Locate the cell with the specified text and output its (X, Y) center coordinate. 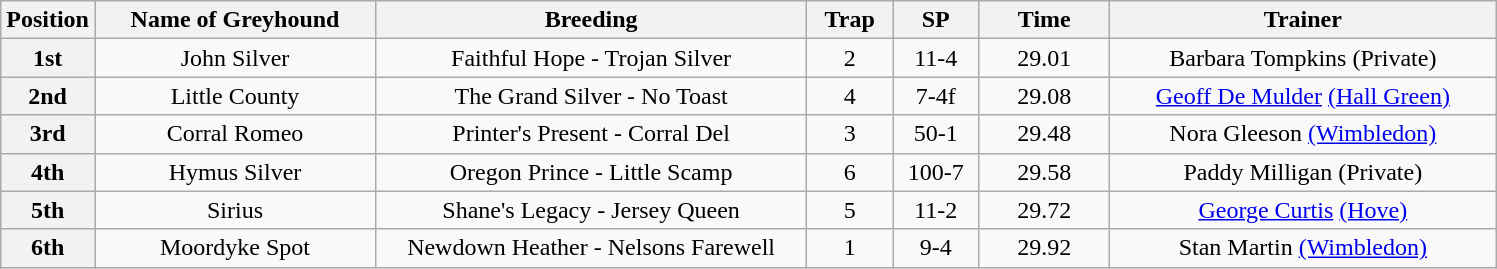
Barbara Tompkins (Private) (1303, 58)
1st (48, 58)
29.01 (1044, 58)
6 (850, 172)
6th (48, 248)
Oregon Prince - Little Scamp (592, 172)
Name of Greyhound (234, 20)
7-4f (936, 96)
The Grand Silver - No Toast (592, 96)
9-4 (936, 248)
11-4 (936, 58)
29.58 (1044, 172)
Position (48, 20)
2nd (48, 96)
Newdown Heather - Nelsons Farewell (592, 248)
4th (48, 172)
Nora Gleeson (Wimbledon) (1303, 134)
Corral Romeo (234, 134)
Shane's Legacy - Jersey Queen (592, 210)
Breeding (592, 20)
29.08 (1044, 96)
Geoff De Mulder (Hall Green) (1303, 96)
Moordyke Spot (234, 248)
Trap (850, 20)
100-7 (936, 172)
50-1 (936, 134)
Stan Martin (Wimbledon) (1303, 248)
11-2 (936, 210)
Faithful Hope - Trojan Silver (592, 58)
Hymus Silver (234, 172)
George Curtis (Hove) (1303, 210)
29.48 (1044, 134)
John Silver (234, 58)
1 (850, 248)
29.92 (1044, 248)
3 (850, 134)
Paddy Milligan (Private) (1303, 172)
5th (48, 210)
Little County (234, 96)
Time (1044, 20)
Sirius (234, 210)
SP (936, 20)
2 (850, 58)
3rd (48, 134)
Trainer (1303, 20)
5 (850, 210)
4 (850, 96)
29.72 (1044, 210)
Printer's Present - Corral Del (592, 134)
